Identify which cell holds the provided text, then report its (x, y) central coordinate. 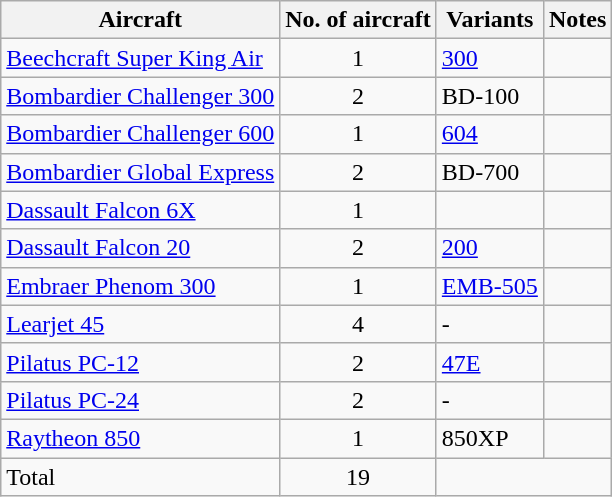
Learjet 45 (140, 324)
Notes (577, 20)
Dassault Falcon 6X (140, 210)
EMB-505 (490, 286)
Pilatus PC-24 (140, 400)
Embraer Phenom 300 (140, 286)
Bombardier Challenger 300 (140, 96)
Beechcraft Super King Air (140, 58)
Bombardier Global Express (140, 172)
No. of aircraft (358, 20)
200 (490, 248)
4 (358, 324)
Total (140, 477)
Variants (490, 20)
Raytheon 850 (140, 438)
Aircraft (140, 20)
850XP (490, 438)
47E (490, 362)
19 (358, 477)
BD-700 (490, 172)
BD-100 (490, 96)
Bombardier Challenger 600 (140, 134)
604 (490, 134)
300 (490, 58)
Dassault Falcon 20 (140, 248)
Pilatus PC-12 (140, 362)
